Search for the cell housing the specified text and yield its (x, y) center coordinate. 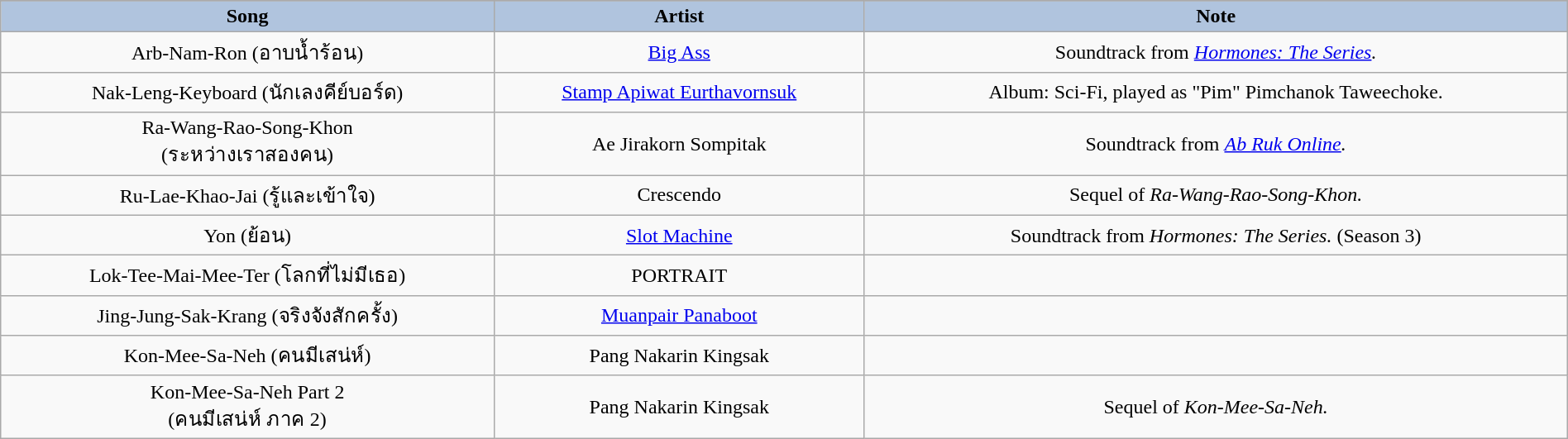
Nak-Leng-Keyboard (นักเลงคีย์บอร์ด) (248, 93)
Yon (ย้อน) (248, 235)
Lok-Tee-Mai-Mee-Ter (โลกที่ไม่มีเธอ) (248, 276)
Sequel of Ra-Wang-Rao-Song-Khon. (1216, 195)
Ru-Lae-Khao-Jai (รู้และเข้าใจ) (248, 195)
Album: Sci-Fi, played as "Pim" Pimchanok Taweechoke. (1216, 93)
Sequel of Kon-Mee-Sa-Neh. (1216, 407)
Kon-Mee-Sa-Neh (คนมีเสน่ห์) (248, 355)
Soundtrack from Ab Ruk Online. (1216, 144)
Ae Jirakorn Sompitak (679, 144)
Muanpair Panaboot (679, 316)
Kon-Mee-Sa-Neh Part 2(คนมีเสน่ห์ ภาค 2) (248, 407)
Artist (679, 17)
Arb-Nam-Ron (อาบน้ำร้อน) (248, 53)
Slot Machine (679, 235)
Jing-Jung-Sak-Krang (จริงจังสักครั้ง) (248, 316)
Big Ass (679, 53)
Soundtrack from Hormones: The Series. (Season 3) (1216, 235)
Soundtrack from Hormones: The Series. (1216, 53)
PORTRAIT (679, 276)
Stamp Apiwat Eurthavornsuk (679, 93)
Song (248, 17)
Crescendo (679, 195)
Note (1216, 17)
Ra-Wang-Rao-Song-Khon(ระหว่างเราสองคน) (248, 144)
